Output the [X, Y] coordinate of the center of the cell containing the given text.  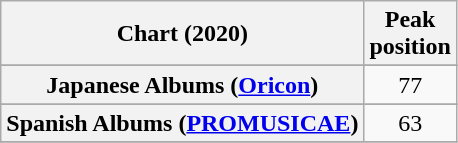
63 [410, 123]
Peakposition [410, 34]
77 [410, 85]
Chart (2020) [182, 34]
Spanish Albums (PROMUSICAE) [182, 123]
Japanese Albums (Oricon) [182, 85]
